Return [x, y] of the center of cell containing provided text 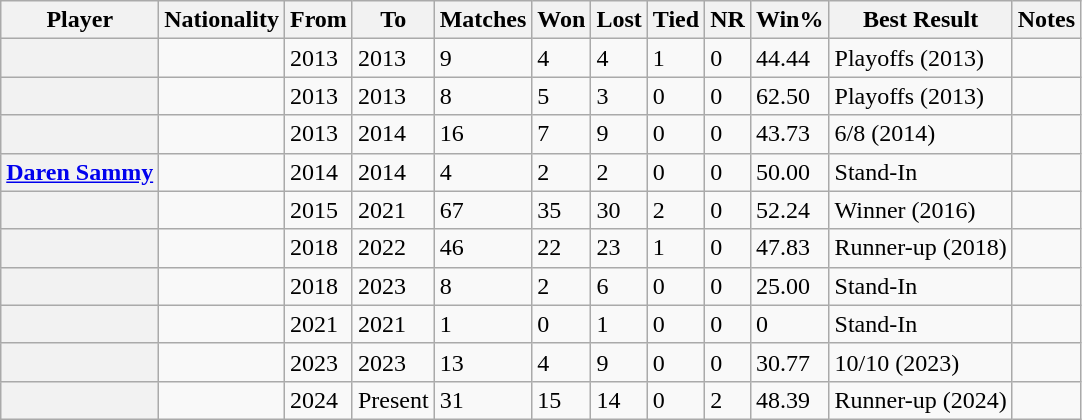
Best Result [920, 20]
Tied [676, 20]
25.00 [790, 286]
Won [562, 20]
14 [619, 400]
Nationality [222, 20]
47.83 [790, 248]
16 [483, 134]
To [393, 20]
Winner (2016) [920, 210]
46 [483, 248]
Player [80, 20]
2024 [318, 400]
6/8 (2014) [920, 134]
Win% [790, 20]
7 [562, 134]
50.00 [790, 172]
44.44 [790, 58]
Notes [1046, 20]
15 [562, 400]
Runner-up (2024) [920, 400]
3 [619, 96]
22 [562, 248]
6 [619, 286]
30.77 [790, 362]
From [318, 20]
5 [562, 96]
43.73 [790, 134]
2015 [318, 210]
30 [619, 210]
52.24 [790, 210]
Runner-up (2018) [920, 248]
10/10 (2023) [920, 362]
62.50 [790, 96]
13 [483, 362]
Present [393, 400]
Lost [619, 20]
67 [483, 210]
Daren Sammy [80, 172]
31 [483, 400]
2022 [393, 248]
23 [619, 248]
48.39 [790, 400]
NR [728, 20]
35 [562, 210]
Matches [483, 20]
